Find where the given text appears and provide that cell's center as (x, y) coordinate. 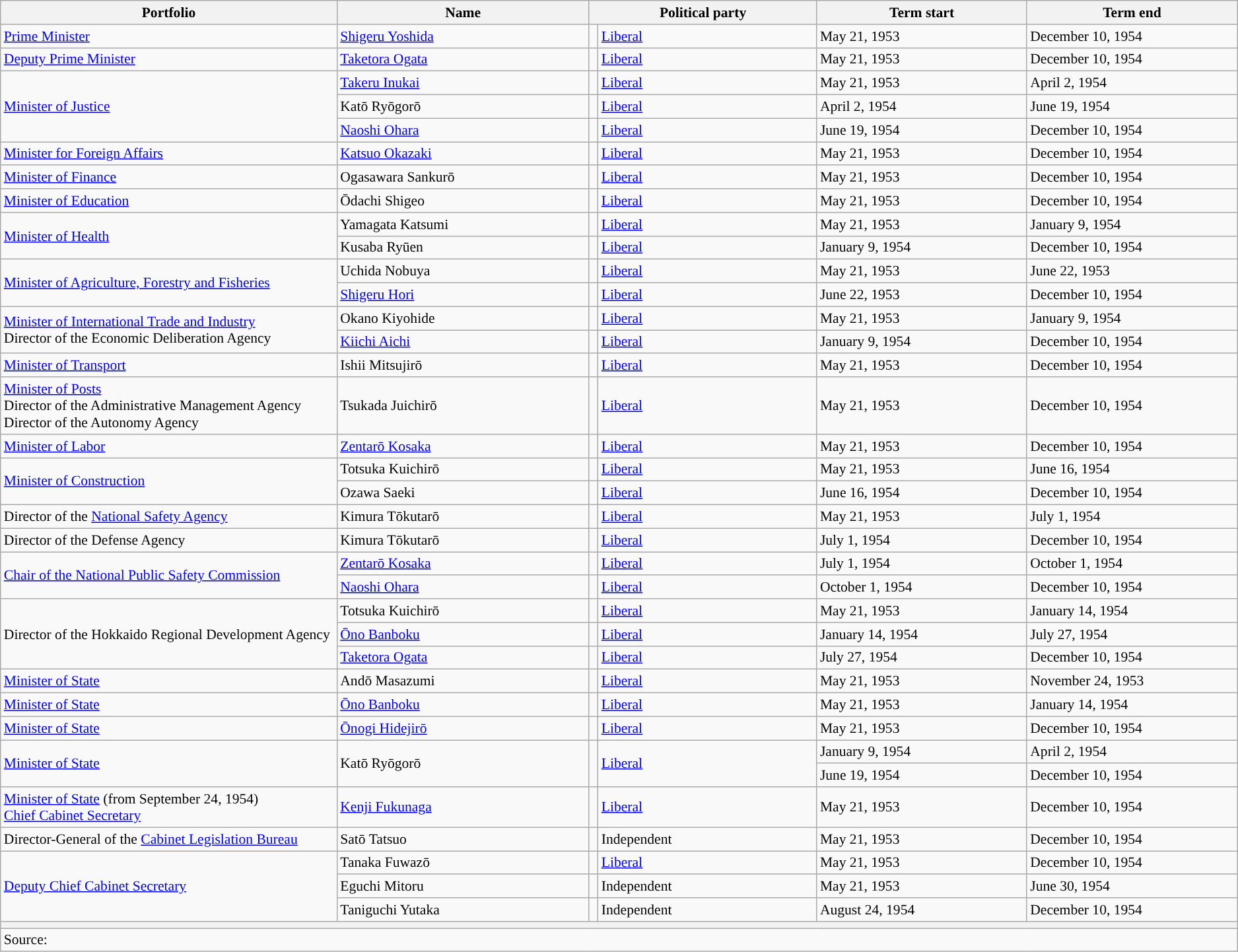
Uchida Nobuya (463, 271)
Name (463, 13)
Ōdachi Shigeo (463, 201)
Andō Masazumi (463, 681)
Minister of PostsDirector of the Administrative Management AgencyDirector of the Autonomy Agency (169, 405)
Tsukada Juichirō (463, 405)
Minister of Justice (169, 107)
Eguchi Mitoru (463, 887)
Director-General of the Cabinet Legislation Bureau (169, 839)
Deputy Chief Cabinet Secretary (169, 886)
Director of the Hokkaido Regional Development Agency (169, 634)
Prime Minister (169, 36)
Minister of Education (169, 201)
Director of the National Safety Agency (169, 517)
Ōnogi Hidejirō (463, 728)
Yamagata Katsumi (463, 224)
Minister of Health (169, 236)
Minister of State (from September 24, 1954)Chief Cabinet Secretary (169, 807)
Term start (922, 13)
Satō Tatsuo (463, 839)
Term end (1132, 13)
Minister of Agriculture, Forestry and Fisheries (169, 283)
Portfolio (169, 13)
Political party (703, 13)
June 30, 1954 (1132, 887)
Kiichi Aichi (463, 342)
Minister of Finance (169, 178)
Kenji Fukunaga (463, 807)
Deputy Prime Minister (169, 59)
Minister of Transport (169, 366)
Kusaba Ryūen (463, 248)
Shigeru Yoshida (463, 36)
Source: (619, 940)
Takeru Inukai (463, 83)
Chair of the National Public Safety Commission (169, 576)
Ishii Mitsujirō (463, 366)
Shigeru Hori (463, 295)
Minister for Foreign Affairs (169, 154)
Minister of Construction (169, 481)
Taniguchi Yutaka (463, 910)
Director of the Defense Agency (169, 540)
August 24, 1954 (922, 910)
Ogasawara Sankurō (463, 178)
Minister of Labor (169, 446)
Katsuo Okazaki (463, 154)
Minister of International Trade and IndustryDirector of the Economic Deliberation Agency (169, 330)
Ozawa Saeki (463, 493)
Tanaka Fuwazō (463, 863)
November 24, 1953 (1132, 681)
Okano Kiyohide (463, 318)
